Capture the cell that displays the provided text and extract its (x, y) central coordinate. 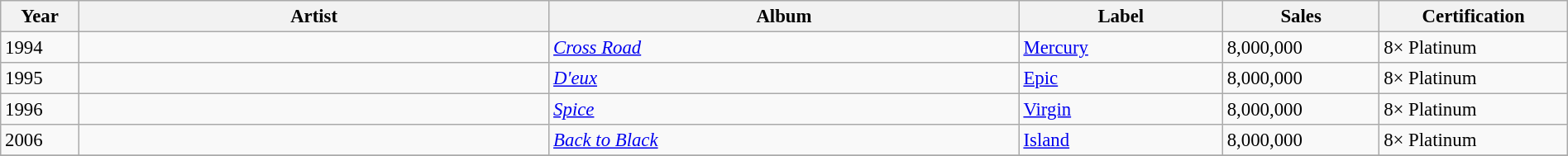
Sales (1300, 17)
Virgin (1121, 110)
Year (40, 17)
2006 (40, 140)
1996 (40, 110)
1994 (40, 48)
Spice (784, 110)
1995 (40, 78)
Label (1121, 17)
Cross Road (784, 48)
Back to Black (784, 140)
Artist (313, 17)
Certification (1474, 17)
Album (784, 17)
Epic (1121, 78)
Island (1121, 140)
D'eux (784, 78)
Mercury (1121, 48)
